Return (X, Y) of the center of cell containing provided text 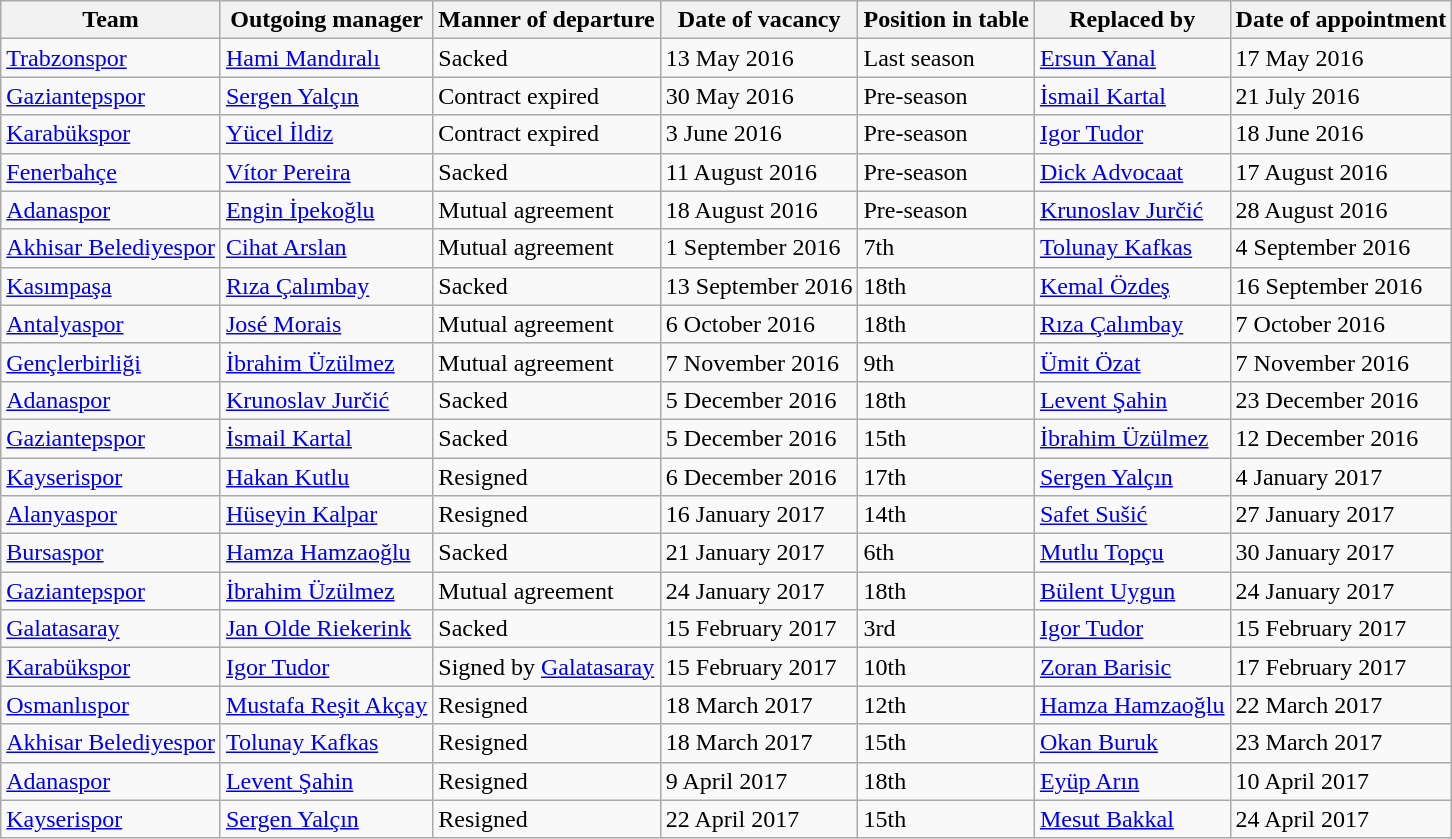
13 May 2016 (759, 58)
José Morais (326, 324)
Eyüp Arın (1132, 781)
18 June 2016 (1341, 134)
16 September 2016 (1341, 286)
Galatasaray (111, 629)
13 September 2016 (759, 286)
Position in table (946, 20)
6 October 2016 (759, 324)
Gençlerbirliği (111, 362)
24 April 2017 (1341, 819)
16 January 2017 (759, 515)
Signed by Galatasaray (546, 667)
12 December 2016 (1341, 438)
Bülent Uygun (1132, 591)
6 December 2016 (759, 477)
Outgoing manager (326, 20)
18 August 2016 (759, 210)
17th (946, 477)
Hakan Kutlu (326, 477)
14th (946, 515)
Zoran Barisic (1132, 667)
Alanyaspor (111, 515)
Yücel İldiz (326, 134)
17 August 2016 (1341, 172)
Last season (946, 58)
Date of appointment (1341, 20)
Mesut Bakkal (1132, 819)
21 January 2017 (759, 553)
Manner of departure (546, 20)
30 May 2016 (759, 96)
11 August 2016 (759, 172)
Osmanlıspor (111, 705)
4 January 2017 (1341, 477)
3rd (946, 629)
Date of vacancy (759, 20)
27 January 2017 (1341, 515)
Okan Buruk (1132, 743)
Kasımpaşa (111, 286)
Engin İpekoğlu (326, 210)
12th (946, 705)
9 April 2017 (759, 781)
7 October 2016 (1341, 324)
Cihat Arslan (326, 248)
Hami Mandıralı (326, 58)
17 February 2017 (1341, 667)
Hüseyin Kalpar (326, 515)
Vítor Pereira (326, 172)
Kemal Özdeş (1132, 286)
Bursaspor (111, 553)
21 July 2016 (1341, 96)
22 March 2017 (1341, 705)
7th (946, 248)
9th (946, 362)
Dick Advocaat (1132, 172)
10 April 2017 (1341, 781)
Mustafa Reşit Akçay (326, 705)
1 September 2016 (759, 248)
23 March 2017 (1341, 743)
4 September 2016 (1341, 248)
17 May 2016 (1341, 58)
Replaced by (1132, 20)
28 August 2016 (1341, 210)
30 January 2017 (1341, 553)
Jan Olde Riekerink (326, 629)
Team (111, 20)
23 December 2016 (1341, 400)
Mutlu Topçu (1132, 553)
Trabzonspor (111, 58)
6th (946, 553)
Antalyaspor (111, 324)
3 June 2016 (759, 134)
Ersun Yanal (1132, 58)
22 April 2017 (759, 819)
Safet Sušić (1132, 515)
10th (946, 667)
Fenerbahçe (111, 172)
Ümit Özat (1132, 362)
